Pinpoint the cell where the given text exists, returning its [X, Y] midpoint coordinate. 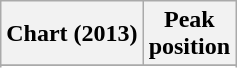
Peak position [189, 34]
Chart (2013) [72, 34]
